Return the [X, Y] coordinate for the center point of the cell that contains the specified text.  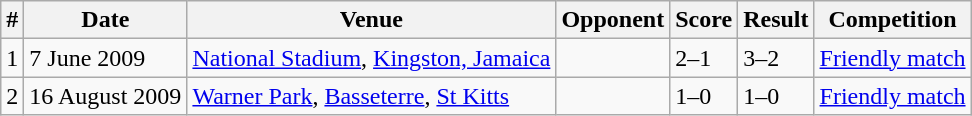
National Stadium, Kingston, Jamaica [372, 58]
2 [12, 96]
Score [704, 20]
# [12, 20]
16 August 2009 [106, 96]
7 June 2009 [106, 58]
3–2 [776, 58]
Opponent [613, 20]
Result [776, 20]
Date [106, 20]
1 [12, 58]
Warner Park, Basseterre, St Kitts [372, 96]
2–1 [704, 58]
Venue [372, 20]
Competition [892, 20]
